Return the (X, Y) coordinate for the center point of the cell that contains the specified text.  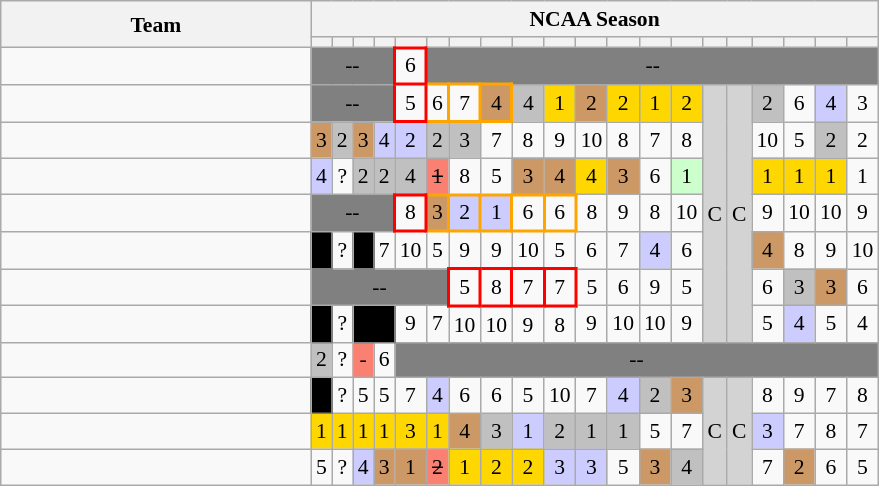
- (364, 360)
Team (156, 24)
NCAA Season (594, 19)
